Search for the cell housing the specified text and yield its [X, Y] center coordinate. 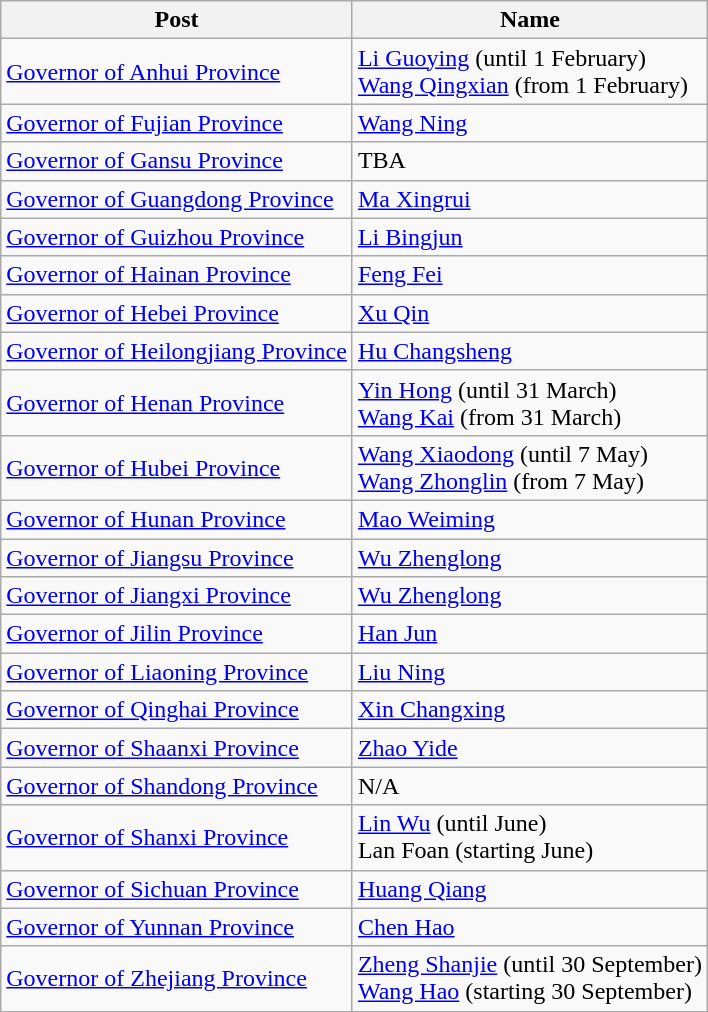
Governor of Heilongjiang Province [177, 351]
Han Jun [530, 634]
Huang Qiang [530, 889]
Li Guoying (until 1 February)Wang Qingxian (from 1 February) [530, 72]
Governor of Henan Province [177, 402]
Wang Xiaodong (until 7 May)Wang Zhonglin (from 7 May) [530, 468]
Governor of Shanxi Province [177, 838]
Governor of Gansu Province [177, 161]
Governor of Fujian Province [177, 123]
Governor of Liaoning Province [177, 672]
Xu Qin [530, 313]
Governor of Shandong Province [177, 786]
Governor of Qinghai Province [177, 710]
Zhao Yide [530, 748]
Li Bingjun [530, 237]
Zheng Shanjie (until 30 September)Wang Hao (starting 30 September) [530, 978]
Governor of Hubei Province [177, 468]
Liu Ning [530, 672]
Hu Changsheng [530, 351]
Post [177, 20]
Governor of Shaanxi Province [177, 748]
Ma Xingrui [530, 199]
Name [530, 20]
Lin Wu (until June)Lan Foan (starting June) [530, 838]
Governor of Anhui Province [177, 72]
Governor of Zhejiang Province [177, 978]
Governor of Hunan Province [177, 519]
Xin Changxing [530, 710]
Governor of Jiangsu Province [177, 557]
Governor of Hebei Province [177, 313]
Governor of Hainan Province [177, 275]
Governor of Sichuan Province [177, 889]
TBA [530, 161]
Yin Hong (until 31 March)Wang Kai (from 31 March) [530, 402]
Mao Weiming [530, 519]
Wang Ning [530, 123]
Governor of Guizhou Province [177, 237]
Governor of Jilin Province [177, 634]
Governor of Guangdong Province [177, 199]
Governor of Jiangxi Province [177, 596]
Feng Fei [530, 275]
Governor of Yunnan Province [177, 927]
N/A [530, 786]
Chen Hao [530, 927]
